Search for the cell housing the specified text and yield its [x, y] center coordinate. 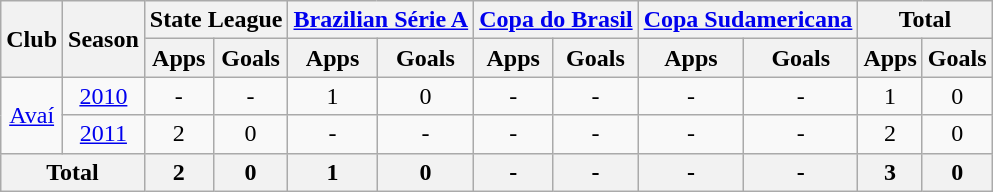
Season [104, 39]
2011 [104, 134]
Copa do Brasil [556, 20]
Copa Sudamericana [748, 20]
Club [32, 39]
2010 [104, 96]
Avaí [32, 115]
State League [216, 20]
3 [890, 172]
Brazilian Série A [381, 20]
